Pinpoint the cell where the given text exists, returning its [X, Y] midpoint coordinate. 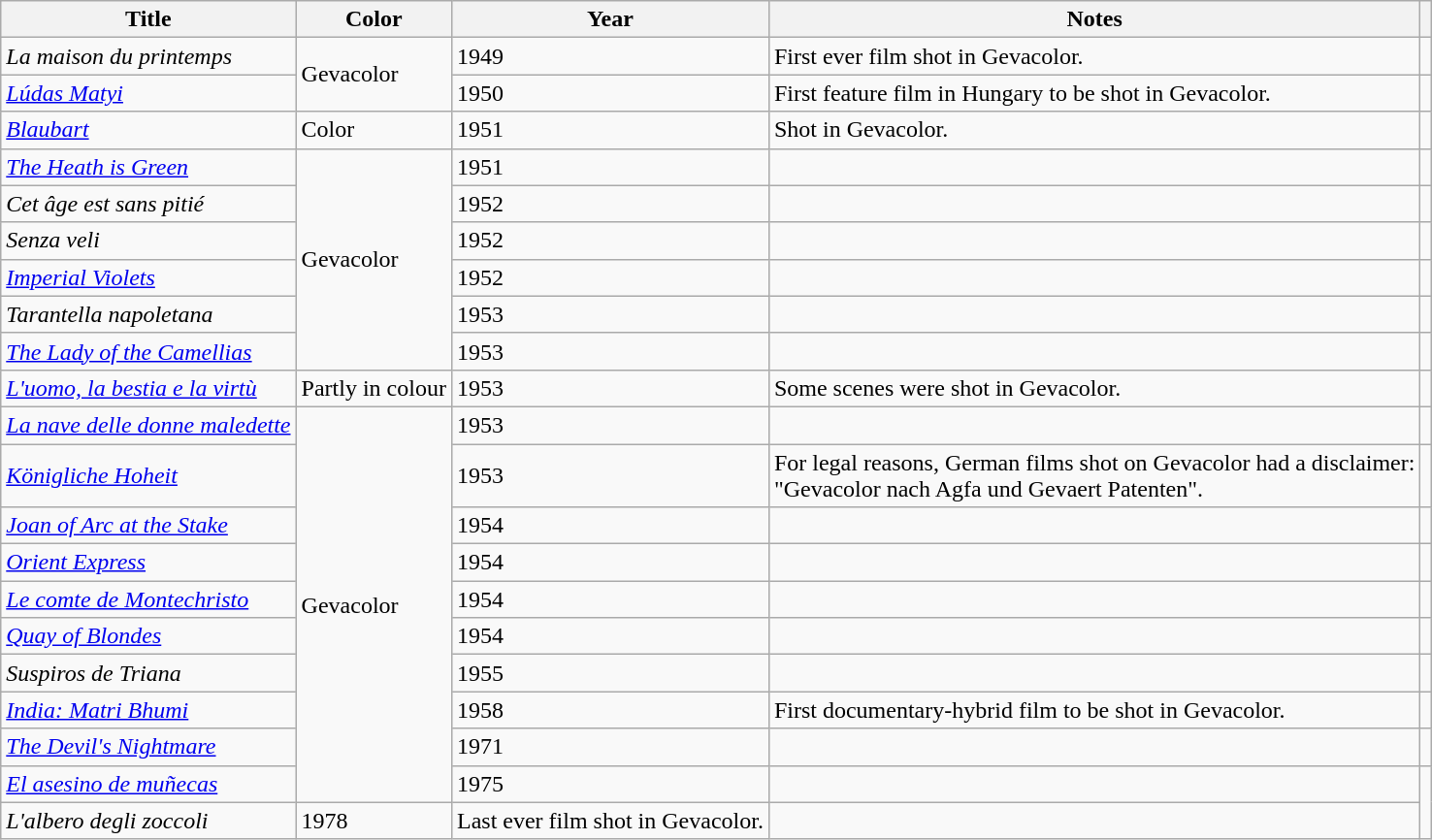
Orient Express [148, 563]
Partly in colour [374, 388]
Königliche Hoheit [148, 475]
Last ever film shot in Gevacolor. [609, 821]
1958 [609, 710]
Notes [1094, 19]
The Lady of the Camellias [148, 351]
The Heath is Green [148, 167]
L'uomo, la bestia e la virtù [148, 388]
Senza veli [148, 241]
Shot in Gevacolor. [1094, 130]
1971 [609, 747]
La nave delle donne maledette [148, 425]
Some scenes were shot in Gevacolor. [1094, 388]
Title [148, 19]
For legal reasons, German films shot on Gevacolor had a disclaimer:"Gevacolor nach Agfa und Gevaert Patenten". [1094, 475]
1978 [374, 821]
Tarantella napoletana [148, 314]
Quay of Blondes [148, 636]
Joan of Arc at the Stake [148, 526]
El asesino de muñecas [148, 784]
La maison du printemps [148, 56]
Imperial Violets [148, 277]
The Devil's Nightmare [148, 747]
First feature film in Hungary to be shot in Gevacolor. [1094, 93]
1975 [609, 784]
First ever film shot in Gevacolor. [1094, 56]
Suspiros de Triana [148, 673]
Cet âge est sans pitié [148, 204]
Lúdas Matyi [148, 93]
1949 [609, 56]
First documentary-hybrid film to be shot in Gevacolor. [1094, 710]
1950 [609, 93]
Le comte de Montechristo [148, 599]
Blaubart [148, 130]
India: Matri Bhumi [148, 710]
1955 [609, 673]
Year [609, 19]
L'albero degli zoccoli [148, 821]
